Find where the given text appears and provide that cell's center as (x, y) coordinate. 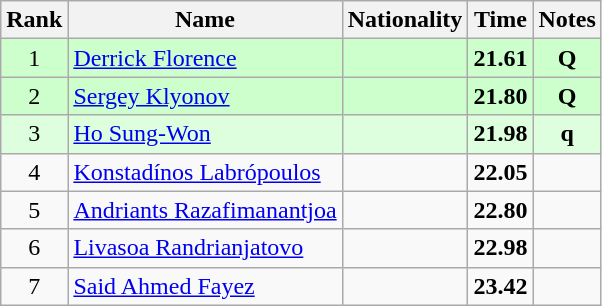
Said Ahmed Fayez (205, 286)
Rank (34, 20)
22.80 (500, 210)
Andriants Razafimanantjoa (205, 210)
1 (34, 58)
Sergey Klyonov (205, 96)
23.42 (500, 286)
21.80 (500, 96)
Time (500, 20)
4 (34, 172)
Konstadínos Labrópoulos (205, 172)
q (567, 134)
6 (34, 248)
Name (205, 20)
Derrick Florence (205, 58)
21.98 (500, 134)
2 (34, 96)
Ho Sung-Won (205, 134)
22.05 (500, 172)
3 (34, 134)
7 (34, 286)
5 (34, 210)
Livasoa Randrianjatovo (205, 248)
21.61 (500, 58)
Nationality (405, 20)
22.98 (500, 248)
Notes (567, 20)
